Extract the (X, Y) coordinate from the center of the cell holding the provided text.  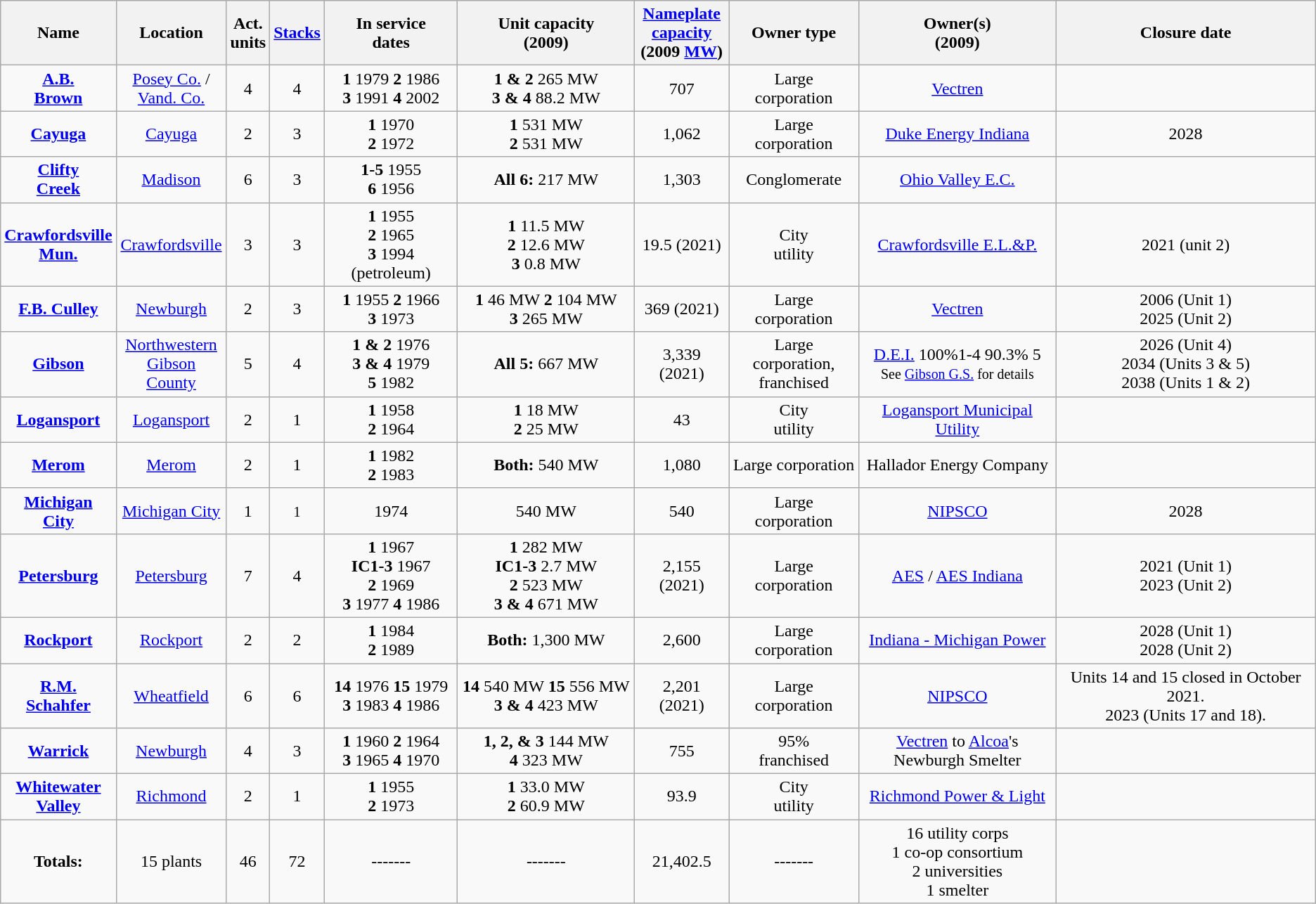
1974 (391, 510)
R.M. Schahfer (58, 696)
19.5 (2021) (682, 245)
Closure date (1185, 33)
1 46 MW 2 104 MW 3 265 MW (546, 309)
2,600 (682, 640)
21,402.5 (682, 862)
93.9 (682, 797)
All 5: 667 MW (546, 364)
Ohio Valley E.C. (957, 180)
Both: 540 MW (546, 465)
AES / AES Indiana (957, 575)
369 (2021) (682, 309)
Totals: (58, 862)
Northwestern Gibson County (172, 364)
Whitewater Valley (58, 797)
Name (58, 33)
1, 2, & 3 144 MW 4 323 MW (546, 751)
Owner type (794, 33)
2021 (Unit 1)2023 (Unit 2) (1185, 575)
1 1955 2 19653 1994 (petroleum) (391, 245)
1,303 (682, 180)
7 (248, 575)
Madison (172, 180)
2,155 (2021) (682, 575)
15 plants (172, 862)
Indiana - Michigan Power (957, 640)
Crawfordsville (172, 245)
Crawfordsville Mun. (58, 245)
14 540 MW 15 556 MW 3 & 4 423 MW (546, 696)
1 531 MW 2 531 MW (546, 134)
Richmond (172, 797)
F.B. Culley (58, 309)
All 6: 217 MW (546, 180)
540 MW (546, 510)
1 18 MW 2 25 MW (546, 419)
Logansport Municipal Utility (957, 419)
1 11.5 MW 2 12.6 MW3 0.8 MW (546, 245)
Gibson (58, 364)
Hallador Energy Company (957, 465)
5 (248, 364)
Location (172, 33)
2,201 (2021) (682, 696)
A.B. Brown (58, 89)
540 (682, 510)
Clifty Creek (58, 180)
In service dates (391, 33)
Wheatfield (172, 696)
1 1955 2 1973 (391, 797)
46 (248, 862)
Duke Energy Indiana (957, 134)
72 (297, 862)
1 1955 2 1966 3 1973 (391, 309)
1 & 2 265 MW 3 & 4 88.2 MW (546, 89)
Both: 1,300 MW (546, 640)
D.E.I. 100%1-4 90.3% 5 See Gibson G.S. for details (957, 364)
1 1960 2 1964 3 1965 4 1970 (391, 751)
1 1958 2 1964 (391, 419)
1 33.0 MW 2 60.9 MW (546, 797)
1 & 2 1976 3 & 4 1979 5 1982 (391, 364)
Crawfordsville E.L.&P. (957, 245)
755 (682, 751)
1 1982 2 1983 (391, 465)
Unit capacity (2009) (546, 33)
Stacks (297, 33)
1 1970 2 1972 (391, 134)
2021 (unit 2) (1185, 245)
2028 (Unit 1)2028 (Unit 2) (1185, 640)
Units 14 and 15 closed in October 2021.2023 (Units 17 and 18). (1185, 696)
Large corporation, franchised (794, 364)
Act.units (248, 33)
1-5 1955 6 1956 (391, 180)
Vectren to Alcoa's Newburgh Smelter (957, 751)
Conglomerate (794, 180)
43 (682, 419)
3,339 (2021) (682, 364)
Owner(s) (2009) (957, 33)
1 1967IC1-3 1967 2 1969 3 1977 4 1986 (391, 575)
2026 (Unit 4)2034 (Units 3 & 5)2038 (Units 1 & 2) (1185, 364)
707 (682, 89)
Warrick (58, 751)
Richmond Power & Light (957, 797)
2006 (Unit 1)2025 (Unit 2) (1185, 309)
1 1984 2 1989 (391, 640)
Nameplate capacity (2009 MW) (682, 33)
1 282 MWIC1-3 2.7 MW 2 523 MW 3 & 4 671 MW (546, 575)
16 utility corps 1 co-op consortium 2 universities 1 smelter (957, 862)
1 1979 2 1986 3 1991 4 2002 (391, 89)
1,062 (682, 134)
Posey Co. / Vand. Co. (172, 89)
95% franchised (794, 751)
1,080 (682, 465)
14 1976 15 1979 3 1983 4 1986 (391, 696)
